Scan for the cell matching the given text and deliver its (x, y) coordinate at center. 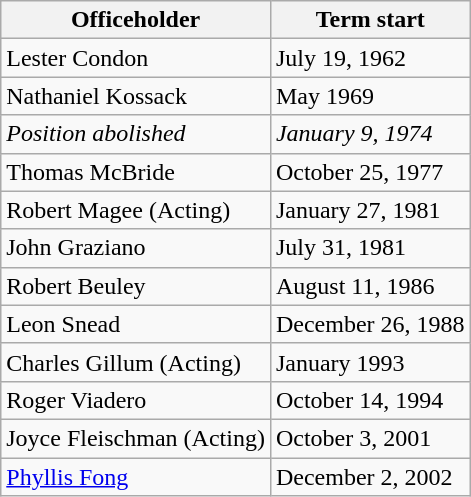
December 2, 2002 (370, 477)
Joyce Fleischman (Acting) (136, 438)
Leon Snead (136, 324)
Lester Condon (136, 58)
July 19, 1962 (370, 58)
Position abolished (136, 134)
Officeholder (136, 20)
July 31, 1981 (370, 248)
October 14, 1994 (370, 400)
Robert Beuley (136, 286)
Phyllis Fong (136, 477)
December 26, 1988 (370, 324)
January 9, 1974 (370, 134)
Roger Viadero (136, 400)
October 3, 2001 (370, 438)
Nathaniel Kossack (136, 96)
Charles Gillum (Acting) (136, 362)
Thomas McBride (136, 172)
Robert Magee (Acting) (136, 210)
John Graziano (136, 248)
August 11, 1986 (370, 286)
January 27, 1981 (370, 210)
Term start (370, 20)
October 25, 1977 (370, 172)
January 1993 (370, 362)
May 1969 (370, 96)
